Pinpoint the cell where the given text exists, returning its [X, Y] midpoint coordinate. 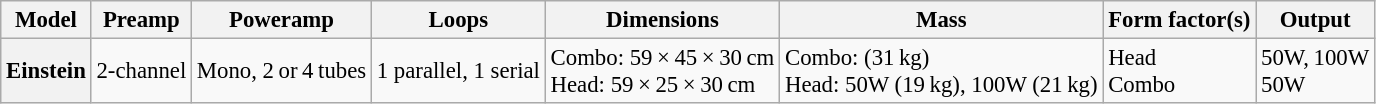
Combo: 59 × 45 × 30 cmHead: 59 × 25 × 30 cm [662, 72]
1 parallel, 1 serial [458, 72]
Mono, 2 or 4 tubes [282, 72]
Preamp [141, 20]
Output [1316, 20]
Combo: (31 kg)Head: 50W (19 kg), 100W (21 kg) [942, 72]
Model [46, 20]
Einstein [46, 72]
2-channel [141, 72]
Dimensions [662, 20]
Mass [942, 20]
Form factor(s) [1180, 20]
50W, 100W50W [1316, 72]
Loops [458, 20]
Poweramp [282, 20]
HeadCombo [1180, 72]
